Capture the cell that displays the provided text and extract its (x, y) central coordinate. 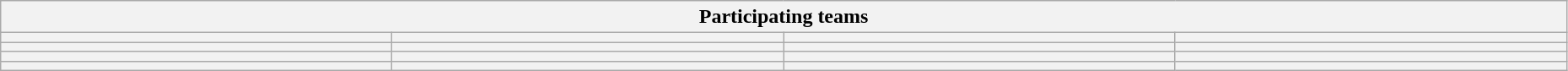
Participating teams (784, 17)
